Capture the cell that displays the provided text and extract its [X, Y] central coordinate. 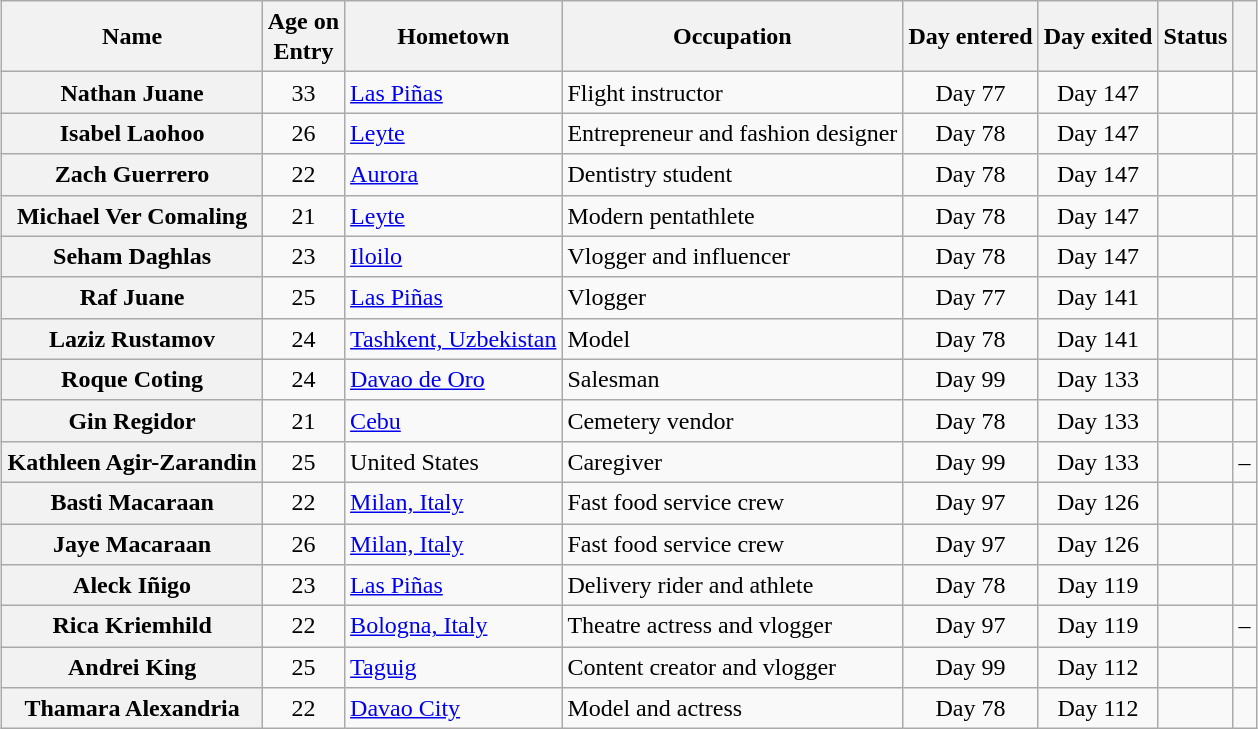
Salesman [732, 380]
Andrei King [132, 668]
Bologna, Italy [454, 626]
Vlogger and influencer [732, 256]
Nathan Juane [132, 92]
Status [1196, 36]
Taguig [454, 668]
Hometown [454, 36]
Aurora [454, 174]
Davao City [454, 708]
Day entered [970, 36]
Rica Kriemhild [132, 626]
Kathleen Agir-Zarandin [132, 462]
Roque Coting [132, 380]
Occupation [732, 36]
Cemetery vendor [732, 420]
Thamara Alexandria [132, 708]
Model [732, 338]
Seham Daghlas [132, 256]
Michael Ver Comaling [132, 216]
Age onEntry [303, 36]
Basti Macaraan [132, 502]
Model and actress [732, 708]
Cebu [454, 420]
Theatre actress and vlogger [732, 626]
Modern pentathlete [732, 216]
Content creator and vlogger [732, 668]
Davao de Oro [454, 380]
Aleck Iñigo [132, 586]
Tashkent, Uzbekistan [454, 338]
Caregiver [732, 462]
Name [132, 36]
Jaye Macaraan [132, 544]
Entrepreneur and fashion designer [732, 134]
Isabel Laohoo [132, 134]
Vlogger [732, 298]
Gin Regidor [132, 420]
33 [303, 92]
Dentistry student [732, 174]
United States [454, 462]
Laziz Rustamov [132, 338]
Raf Juane [132, 298]
Iloilo [454, 256]
Delivery rider and athlete [732, 586]
Zach Guerrero [132, 174]
Day exited [1098, 36]
Flight instructor [732, 92]
